Determine the (x, y) coordinate at the center of the cell enclosing the given text.  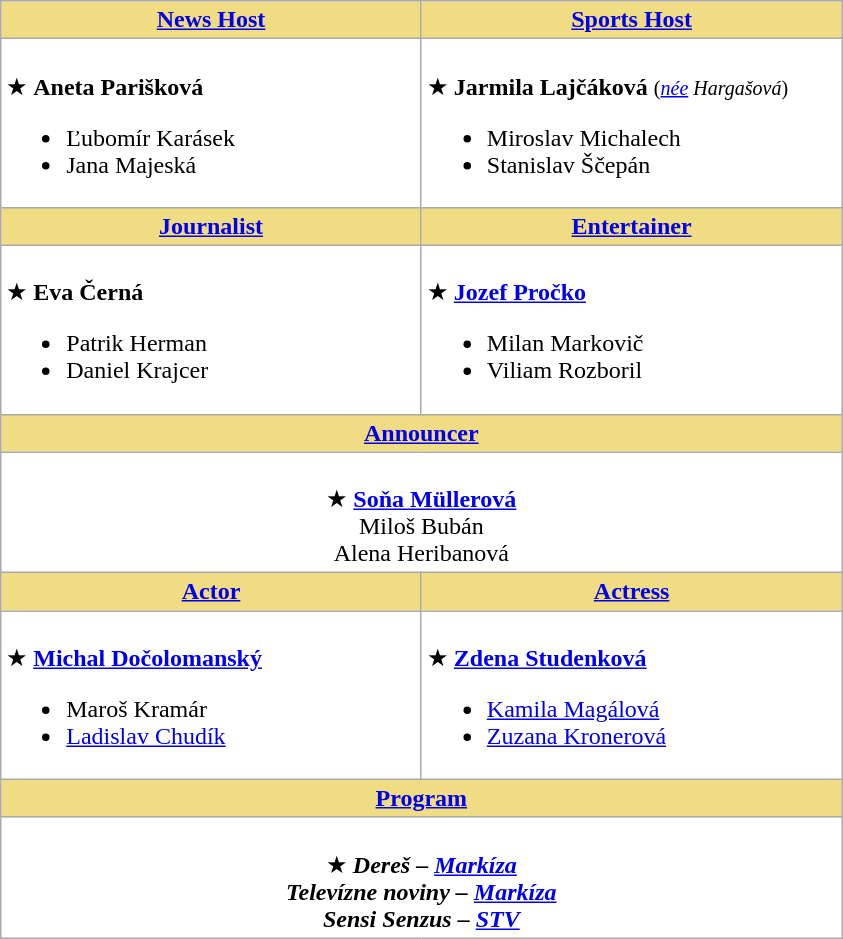
Entertainer (632, 226)
Announcer (422, 433)
★ Aneta PariškováĽubomír KarásekJana Majeská (212, 124)
★ Eva ČernáPatrik HermanDaniel Krajcer (212, 330)
Actor (212, 592)
Actress (632, 592)
★ Jarmila Lajčáková (née Hargašová)Miroslav MichalechStanislav Ščepán (632, 124)
Program (422, 798)
News Host (212, 20)
★ Zdena StudenkováKamila MagálováZuzana Kronerová (632, 696)
★ Dereš – Markíza Televízne noviny – Markíza Sensi Senzus – STV (422, 878)
★ Soňa Müllerová Miloš Bubán Alena Heribanová (422, 512)
Sports Host (632, 20)
★ Michal DočolomanskýMaroš KramárLadislav Chudík (212, 696)
★ Jozef PročkoMilan MarkovičViliam Rozboril (632, 330)
Journalist (212, 226)
